From the cell containing the given text, extract its center point as [x, y] coordinate. 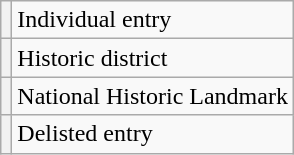
Delisted entry [153, 134]
Individual entry [153, 20]
Historic district [153, 58]
National Historic Landmark [153, 96]
